Capture the cell that displays the provided text and extract its [X, Y] central coordinate. 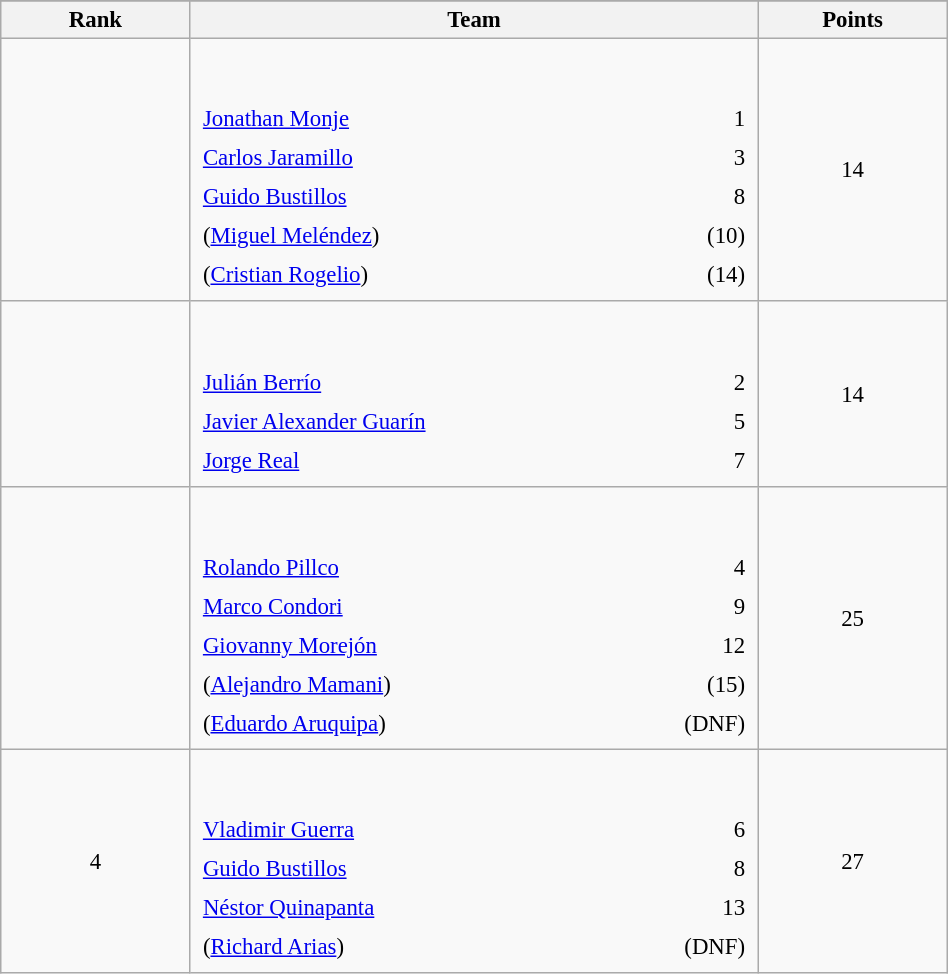
12 [678, 645]
7 [728, 460]
6 [674, 830]
Julián Berrío 2 Javier Alexander Guarín 5 Jorge Real 7 [474, 394]
(Alejandro Mamani) [400, 684]
(15) [678, 684]
Jonathan Monje 1 Carlos Jaramillo 3 Guido Bustillos 8 (Miguel Meléndez) (10) (Cristian Rogelio) (14) [474, 170]
2 [728, 382]
(Miguel Meléndez) [416, 236]
25 [852, 618]
13 [674, 908]
Rolando Pillco [400, 567]
Rolando Pillco 4 Marco Condori 9 Giovanny Morejón 12 (Alejandro Mamani) (15) (Eduardo Aruquipa) (DNF) [474, 618]
Jorge Real [450, 460]
Team [474, 20]
Javier Alexander Guarín [450, 421]
Julián Berrío [450, 382]
Carlos Jaramillo [416, 158]
Marco Condori [400, 606]
9 [678, 606]
(Eduardo Aruquipa) [400, 723]
(Richard Arias) [396, 947]
(14) [694, 275]
(10) [694, 236]
Vladimir Guerra 6 Guido Bustillos 8 Néstor Quinapanta 13 (Richard Arias) (DNF) [474, 862]
5 [728, 421]
(Cristian Rogelio) [416, 275]
Vladimir Guerra [396, 830]
1 [694, 119]
Rank [96, 20]
27 [852, 862]
Jonathan Monje [416, 119]
Giovanny Morejón [400, 645]
3 [694, 158]
Néstor Quinapanta [396, 908]
Points [852, 20]
